Pinpoint the cell where the given text exists, returning its [X, Y] midpoint coordinate. 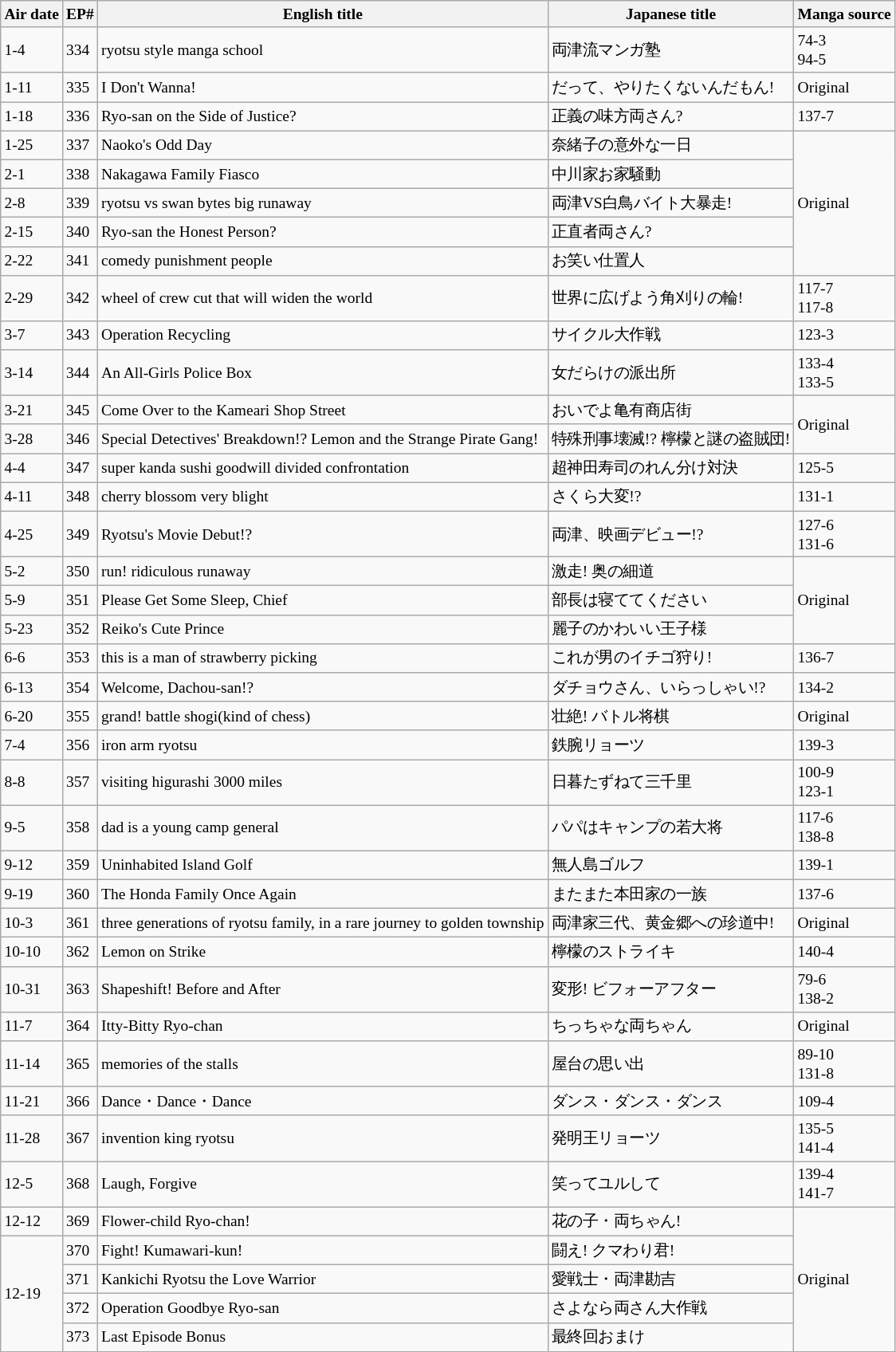
344 [80, 373]
Itty-Bitty Ryo-chan [322, 1026]
373 [80, 1337]
12-19 [32, 1293]
Ryotsu's Movie Debut!? [322, 534]
中川家お家騒動 [671, 174]
11-28 [32, 1138]
Reiko's Cute Prince [322, 629]
351 [80, 600]
変形! ビフォーアフター [671, 988]
女だらけの派出所 [671, 373]
特殊刑事壊滅!? 檸檬と謎の盗賊団! [671, 438]
346 [80, 438]
Uninhabited Island Golf [322, 865]
Laugh, Forgive [322, 1185]
wheel of crew cut that will widen the world [322, 298]
366 [80, 1101]
無人島ゴルフ [671, 865]
3-7 [32, 336]
361 [80, 923]
359 [80, 865]
347 [80, 468]
正直者両さん? [671, 232]
12-12 [32, 1221]
5-9 [32, 600]
139-1 [844, 865]
337 [80, 145]
Operation Goodbye Ryo-san [322, 1308]
またまた本田家の一族 [671, 894]
An All-Girls Police Box [322, 373]
9-12 [32, 865]
run! ridiculous runaway [322, 572]
お笑い仕置人 [671, 261]
grand! battle shogi(kind of chess) [322, 716]
136-7 [844, 658]
サイクル大作戦 [671, 336]
Naoko's Odd Day [322, 145]
137-7 [844, 116]
さよなら両さん大作戦 [671, 1308]
11-7 [32, 1026]
135-5141-4 [844, 1138]
2-15 [32, 232]
両津VS白鳥バイト大暴走! [671, 202]
352 [80, 629]
339 [80, 202]
invention king ryotsu [322, 1138]
79-6138-2 [844, 988]
さくら大変!? [671, 497]
4-25 [32, 534]
342 [80, 298]
パパはキャンプの若大将 [671, 827]
Shapeshift! Before and After [322, 988]
笑ってユルして [671, 1185]
11-14 [32, 1063]
おいでよ亀有商店街 [671, 410]
10-10 [32, 952]
1-18 [32, 116]
ちっちゃな両ちゃん [671, 1026]
壮絶! バトル将棋 [671, 716]
Japanese title [671, 14]
6-6 [32, 658]
6-20 [32, 716]
両津流マンガ塾 [671, 49]
2-1 [32, 174]
139-4141-7 [844, 1185]
Come Over to the Kameari Shop Street [322, 410]
5-2 [32, 572]
353 [80, 658]
memories of the stalls [322, 1063]
371 [80, 1279]
1-11 [32, 87]
愛戦士・両津勘吉 [671, 1279]
2-22 [32, 261]
335 [80, 87]
正義の味方両さん? [671, 116]
6-13 [32, 687]
cherry blossom very blight [322, 497]
檸檬のストライキ [671, 952]
dad is a young camp general [322, 827]
だって、やりたくないんだもん! [671, 87]
350 [80, 572]
360 [80, 894]
89-10131-8 [844, 1063]
340 [80, 232]
鉄腕リョーツ [671, 745]
English title [322, 14]
comedy punishment people [322, 261]
109-4 [844, 1101]
奈緒子の意外な一日 [671, 145]
3-14 [32, 373]
これが男のイチゴ狩り! [671, 658]
12-5 [32, 1185]
348 [80, 497]
364 [80, 1026]
日暮たずねて三千里 [671, 781]
屋台の思い出 [671, 1063]
Last Episode Bonus [322, 1337]
部長は寝ててください [671, 600]
闘え! クマわり君! [671, 1250]
ryotsu style manga school [322, 49]
100-9123-1 [844, 781]
368 [80, 1185]
4-4 [32, 468]
338 [80, 174]
super kanda sushi goodwill divided confrontation [322, 468]
372 [80, 1308]
355 [80, 716]
Nakagawa Family Fiasco [322, 174]
iron arm ryotsu [322, 745]
Ryo-san on the Side of Justice? [322, 116]
Operation Recycling [322, 336]
10-31 [32, 988]
349 [80, 534]
137-6 [844, 894]
125-5 [844, 468]
11-21 [32, 1101]
336 [80, 116]
117-7117-8 [844, 298]
334 [80, 49]
354 [80, 687]
1-4 [32, 49]
5-23 [32, 629]
2-29 [32, 298]
139-3 [844, 745]
370 [80, 1250]
1-25 [32, 145]
Dance・Dance・Dance [322, 1101]
9-19 [32, 894]
343 [80, 336]
ryotsu vs swan bytes big runaway [322, 202]
7-4 [32, 745]
10-3 [32, 923]
363 [80, 988]
2-8 [32, 202]
ダチョウさん、いらっしゃい!? [671, 687]
three generations of ryotsu family, in a rare journey to golden township [322, 923]
131-1 [844, 497]
Air date [32, 14]
ダンス・ダンス・ダンス [671, 1101]
両津家三代、黄金郷への珍道中! [671, 923]
超神田寿司のれん分け対決 [671, 468]
358 [80, 827]
3-21 [32, 410]
9-5 [32, 827]
Manga source [844, 14]
3-28 [32, 438]
133-4133-5 [844, 373]
I Don't Wanna! [322, 87]
両津、映画デビュー!? [671, 534]
Fight! Kumawari-kun! [322, 1250]
The Honda Family Once Again [322, 894]
Flower-child Ryo-chan! [322, 1221]
356 [80, 745]
世界に広げよう角刈りの輪! [671, 298]
EP# [80, 14]
Welcome, Dachou-san!? [322, 687]
134-2 [844, 687]
345 [80, 410]
369 [80, 1221]
発明王リョーツ [671, 1138]
357 [80, 781]
this is a man of strawberry picking [322, 658]
Please Get Some Sleep, Chief [322, 600]
367 [80, 1138]
麗子のかわいい王子様 [671, 629]
Kankichi Ryotsu the Love Warrior [322, 1279]
Special Detectives' Breakdown!? Lemon and the Strange Pirate Gang! [322, 438]
8-8 [32, 781]
Ryo-san the Honest Person? [322, 232]
362 [80, 952]
123-3 [844, 336]
最終回おまけ [671, 1337]
激走! 奥の細道 [671, 572]
365 [80, 1063]
140-4 [844, 952]
74-394-5 [844, 49]
127-6131-6 [844, 534]
visiting higurashi 3000 miles [322, 781]
117-6138-8 [844, 827]
Lemon on Strike [322, 952]
花の子・両ちゃん! [671, 1221]
4-11 [32, 497]
341 [80, 261]
